Search for the cell housing the specified text and yield its [x, y] center coordinate. 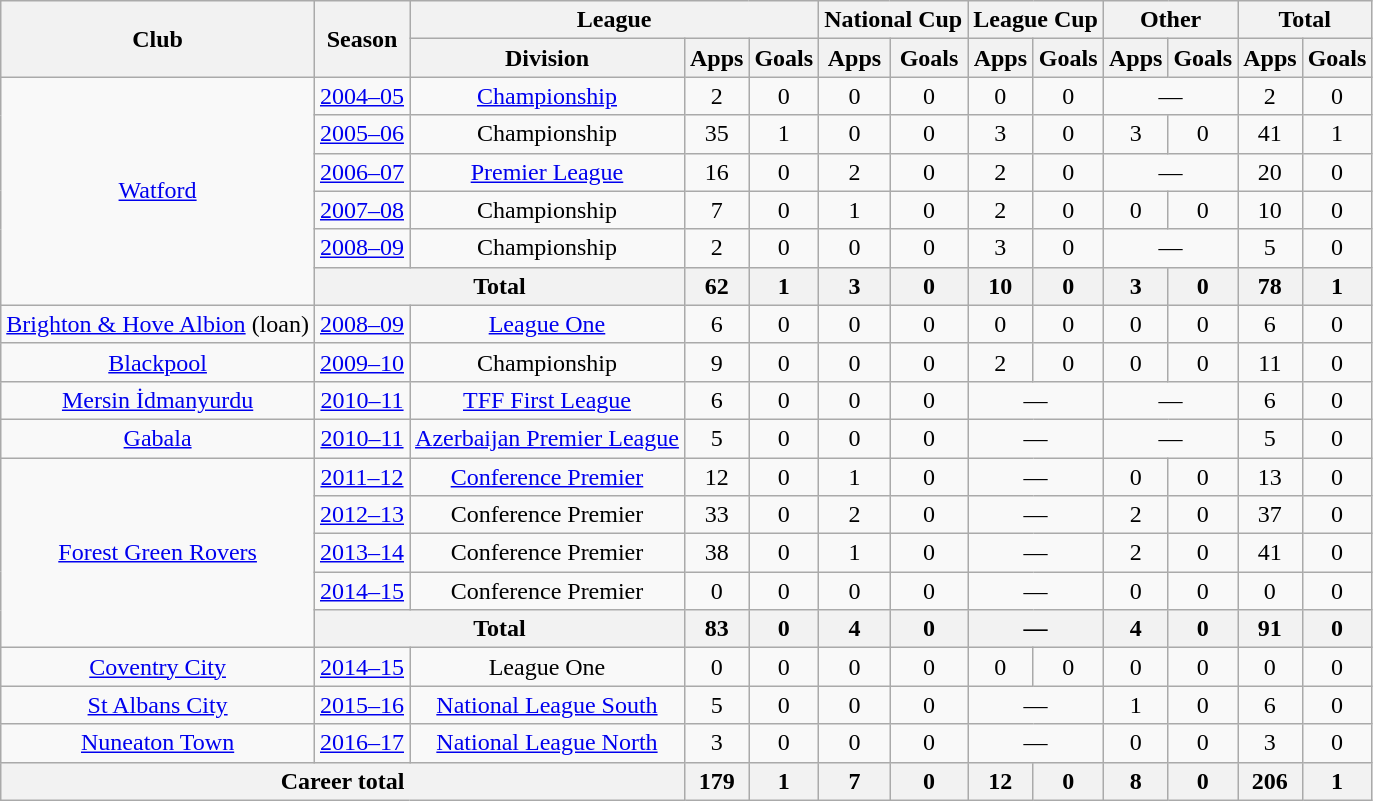
91 [1270, 629]
St Albans City [158, 705]
Mersin İdmanyurdu [158, 400]
Other [1170, 20]
National League South [548, 705]
Career total [343, 781]
9 [716, 362]
Forest Green Rovers [158, 553]
Azerbaijan Premier League [548, 438]
38 [716, 553]
Division [548, 58]
League [614, 20]
Coventry City [158, 667]
Season [362, 39]
2011–12 [362, 477]
Nuneaton Town [158, 743]
Premier League [548, 172]
Brighton & Hove Albion (loan) [158, 324]
2016–17 [362, 743]
2015–16 [362, 705]
2012–13 [362, 515]
35 [716, 134]
11 [1270, 362]
33 [716, 515]
2004–05 [362, 96]
National Cup [894, 20]
78 [1270, 286]
Club [158, 39]
20 [1270, 172]
League Cup [1036, 20]
62 [716, 286]
2005–06 [362, 134]
8 [1135, 781]
179 [716, 781]
Gabala [158, 438]
37 [1270, 515]
National League North [548, 743]
2007–08 [362, 210]
Watford [158, 191]
83 [716, 629]
2009–10 [362, 362]
2013–14 [362, 553]
206 [1270, 781]
16 [716, 172]
TFF First League [548, 400]
Blackpool [158, 362]
13 [1270, 477]
2006–07 [362, 172]
